Detect which cell encompasses the target text, then output its [X, Y] center coordinate. 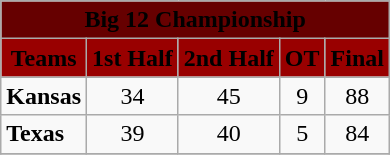
84 [357, 134]
Final [357, 58]
88 [357, 96]
9 [302, 96]
2nd Half [228, 58]
Big 12 Championship [196, 20]
39 [133, 134]
40 [228, 134]
45 [228, 96]
OT [302, 58]
5 [302, 134]
Texas [44, 134]
1st Half [133, 58]
Kansas [44, 96]
Teams [44, 58]
34 [133, 96]
